Detect which cell encompasses the target text, then output its [x, y] center coordinate. 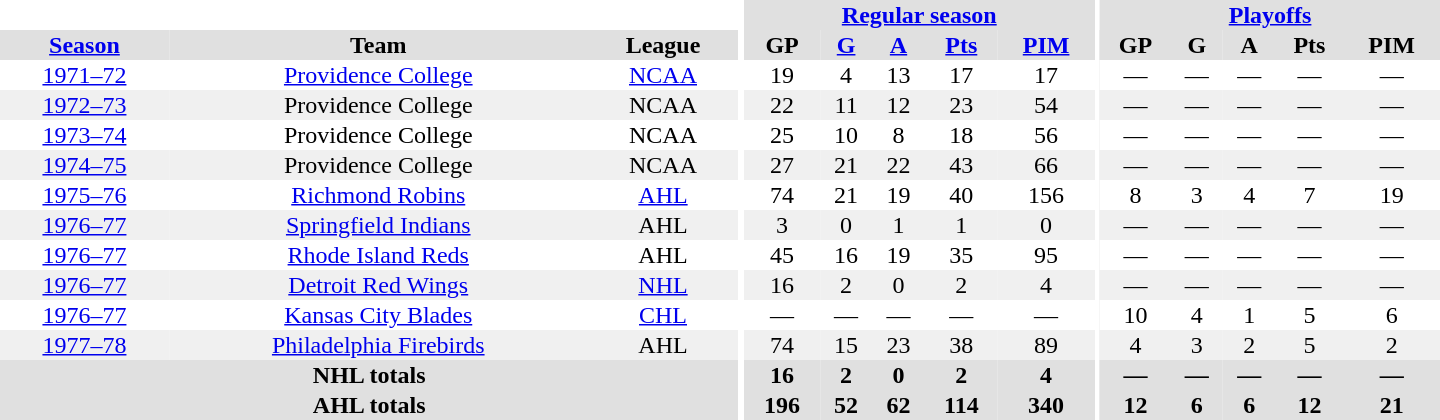
Springfield Indians [378, 225]
27 [782, 165]
114 [962, 405]
1977–78 [84, 345]
1975–76 [84, 195]
54 [1046, 105]
Detroit Red Wings [378, 285]
7 [1309, 195]
NHL totals [369, 375]
196 [782, 405]
66 [1046, 165]
CHL [664, 315]
62 [898, 405]
Richmond Robins [378, 195]
Rhode Island Reds [378, 255]
25 [782, 135]
NHL [664, 285]
1971–72 [84, 75]
56 [1046, 135]
35 [962, 255]
Philadelphia Firebirds [378, 345]
Season [84, 45]
League [664, 45]
18 [962, 135]
52 [846, 405]
15 [846, 345]
43 [962, 165]
1973–74 [84, 135]
Regular season [919, 15]
340 [1046, 405]
1972–73 [84, 105]
13 [898, 75]
156 [1046, 195]
11 [846, 105]
95 [1046, 255]
AHL totals [369, 405]
38 [962, 345]
Team [378, 45]
45 [782, 255]
Playoffs [1270, 15]
1974–75 [84, 165]
40 [962, 195]
89 [1046, 345]
Kansas City Blades [378, 315]
